Return [x, y] of the center of cell containing provided text 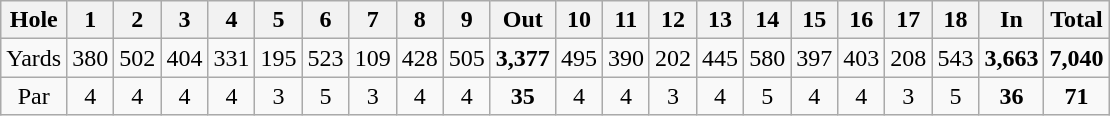
1 [90, 20]
6 [326, 20]
11 [626, 20]
390 [626, 58]
109 [372, 58]
380 [90, 58]
404 [184, 58]
10 [578, 20]
8 [420, 20]
12 [672, 20]
2 [138, 20]
Out [522, 20]
17 [908, 20]
16 [862, 20]
502 [138, 58]
71 [1076, 96]
18 [956, 20]
In [1012, 20]
195 [278, 58]
Yards [34, 58]
523 [326, 58]
3,663 [1012, 58]
35 [522, 96]
Hole [34, 20]
Par [34, 96]
36 [1012, 96]
3,377 [522, 58]
13 [720, 20]
495 [578, 58]
7 [372, 20]
428 [420, 58]
Total [1076, 20]
208 [908, 58]
7,040 [1076, 58]
403 [862, 58]
15 [814, 20]
445 [720, 58]
202 [672, 58]
505 [466, 58]
14 [768, 20]
397 [814, 58]
543 [956, 58]
331 [232, 58]
9 [466, 20]
580 [768, 58]
